Pinpoint the cell where the given text exists, returning its [x, y] midpoint coordinate. 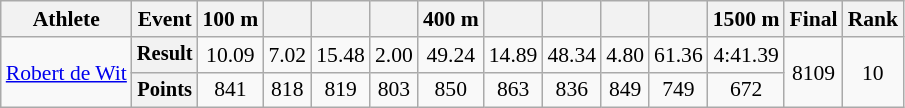
49.24 [451, 55]
8109 [813, 72]
48.34 [572, 55]
61.36 [678, 55]
818 [287, 90]
Result [165, 55]
850 [451, 90]
4.80 [625, 55]
Athlete [66, 19]
4:41.39 [746, 55]
14.89 [514, 55]
836 [572, 90]
672 [746, 90]
Rank [874, 19]
841 [230, 90]
2.00 [394, 55]
749 [678, 90]
Points [165, 90]
10.09 [230, 55]
819 [340, 90]
1500 m [746, 19]
100 m [230, 19]
849 [625, 90]
Event [165, 19]
Robert de Wit [66, 72]
7.02 [287, 55]
803 [394, 90]
10 [874, 72]
400 m [451, 19]
15.48 [340, 55]
Final [813, 19]
863 [514, 90]
